Find where the given text appears and provide that cell's center as (X, Y) coordinate. 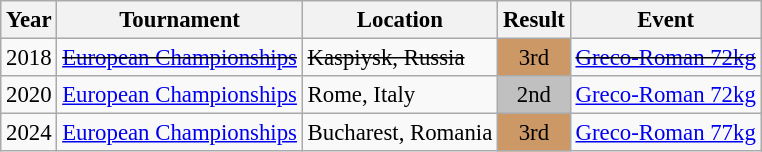
Kaspiysk, Russia (400, 58)
Greco-Roman 77kg (666, 133)
Location (400, 20)
Result (534, 20)
2nd (534, 95)
Bucharest, Romania (400, 133)
2018 (29, 58)
Event (666, 20)
Rome, Italy (400, 95)
Year (29, 20)
2024 (29, 133)
Tournament (180, 20)
2020 (29, 95)
